Search for the cell housing the specified text and yield its (X, Y) center coordinate. 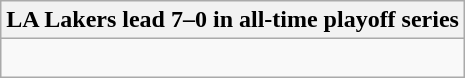
LA Lakers lead 7–0 in all-time playoff series (233, 20)
